Identify which cell holds the provided text, then report its (X, Y) central coordinate. 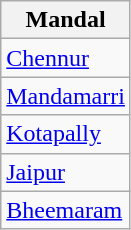
Kotapally (66, 134)
Chennur (66, 58)
Jaipur (66, 172)
Mandamarri (66, 96)
Mandal (66, 20)
Bheemaram (66, 210)
